Locate the cell with the specified text and output its (X, Y) center coordinate. 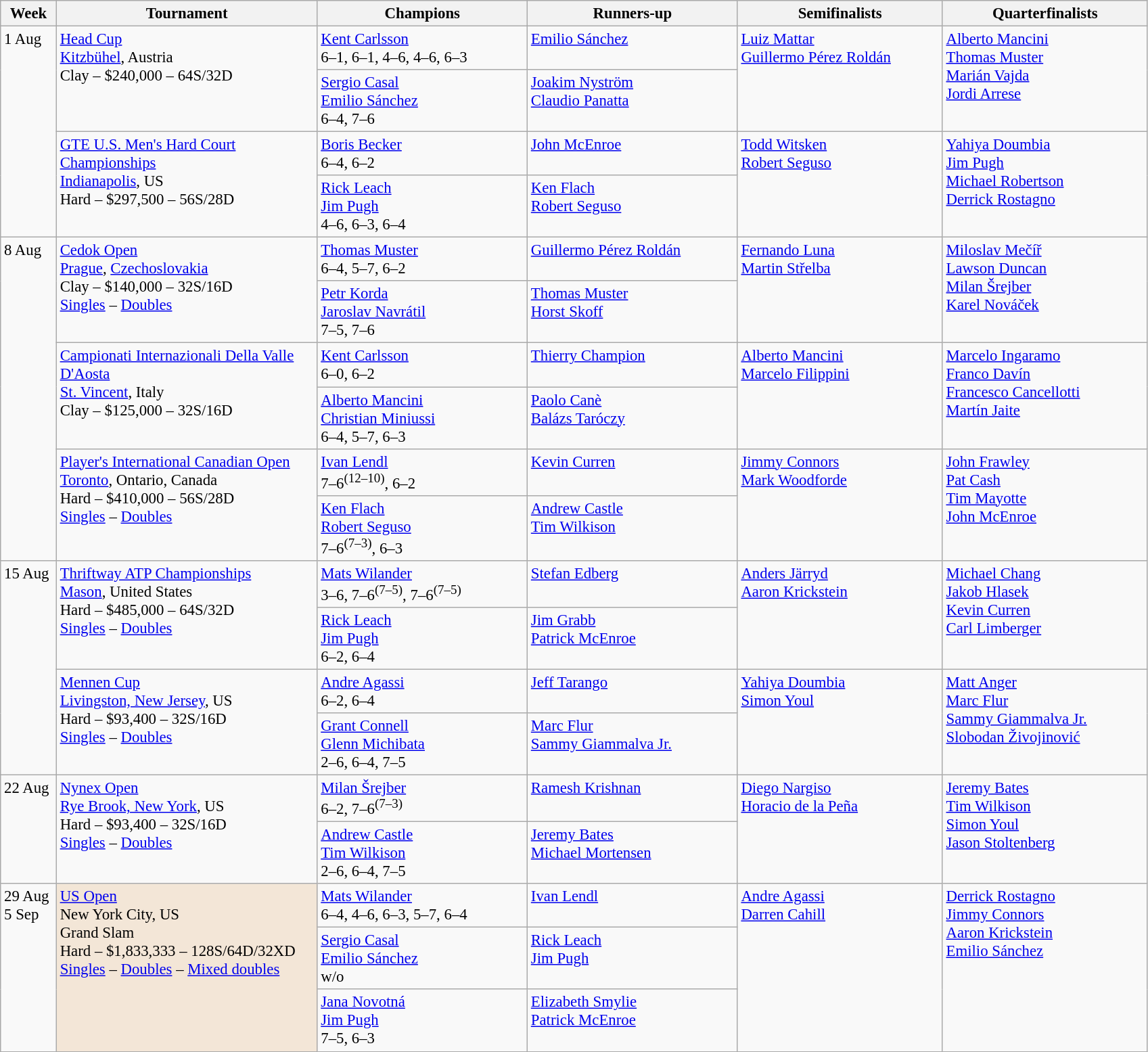
Emilio Sánchez (633, 49)
Elizabeth Smylie Patrick McEnroe (633, 1021)
Andrew Castle Tim Wilkison 2–6, 6–4, 7–5 (422, 853)
Kevin Curren (633, 472)
Guillermo Pérez Roldán (633, 260)
John McEnroe (633, 154)
Thomas Muster 6–4, 5–7, 6–2 (422, 260)
15 Aug (28, 668)
Jim Grabb Patrick McEnroe (633, 639)
Grant Connell Glenn Michibata 2–6, 6–4, 7–5 (422, 744)
John Frawley Pat Cash Tim Mayotte John McEnroe (1044, 505)
Derrick Rostagno Jimmy Connors Aaron Krickstein Emilio Sánchez (1044, 967)
Matt Anger Marc Flur Sammy Giammalva Jr. Slobodan Živojinović (1044, 722)
Thierry Champion (633, 365)
Mennen Cup Livingston, New Jersey, USHard – $93,400 – 32S/16D Singles – Doubles (187, 722)
Andre Agassi 6–2, 6–4 (422, 691)
Paolo Canè Balázs Taróczy (633, 418)
Mats Wilander 3–6, 7–6(7–5), 7–6(7–5) (422, 585)
Jeff Tarango (633, 691)
US Open New York City, USGrand SlamHard – $1,833,333 – 128S/64D/32XD Singles – Doubles – Mixed doubles (187, 967)
Thomas Muster Horst Skoff (633, 313)
Diego Nargiso Horacio de la Peña (840, 829)
Week (28, 14)
29 Aug5 Sep (28, 967)
GTE U.S. Men's Hard Court Championships Indianapolis, USHard – $297,500 – 56S/28D (187, 185)
8 Aug (28, 399)
Tournament (187, 14)
Campionati Internazionali Della Valle D'Aosta St. Vincent, ItalyClay – $125,000 – 32S/16D (187, 396)
Joakim Nyström Claudio Panatta (633, 101)
Anders Järryd Aaron Krickstein (840, 616)
Alberto Mancini Christian Miniussi 6–4, 5–7, 6–3 (422, 418)
Ivan Lendl 7–6(12–10), 6–2 (422, 472)
Champions (422, 14)
Sergio Casal Emilio Sánchez 6–4, 7–6 (422, 101)
Player's International Canadian Open Toronto, Ontario, CanadaHard – $410,000 – 56S/28D Singles – Doubles (187, 505)
Petr Korda Jaroslav Navrátil 7–5, 7–6 (422, 313)
Marcelo Ingaramo Franco Davín Francesco Cancellotti Martín Jaite (1044, 396)
Rick Leach Jim Pugh (633, 959)
Quarterfinalists (1044, 14)
Boris Becker 6–4, 6–2 (422, 154)
Jana Novotná Jim Pugh7–5, 6–3 (422, 1021)
Miloslav Mečíř Lawson Duncan Milan Šrejber Karel Nováček (1044, 290)
22 Aug (28, 829)
Stefan Edberg (633, 585)
Fernando Luna Martin Střelba (840, 290)
Semifinalists (840, 14)
Rick Leach Jim Pugh 6–2, 6–4 (422, 639)
Yahiya Doumbia Simon Youl (840, 722)
Jeremy Bates Michael Mortensen (633, 853)
Thriftway ATP Championships Mason, United StatesHard – $485,000 – 64S/32D Singles – Doubles (187, 616)
Nynex Open Rye Brook, New York, USHard – $93,400 – 32S/16D Singles – Doubles (187, 829)
Marc Flur Sammy Giammalva Jr. (633, 744)
Andrew Castle Tim Wilkison (633, 528)
Ramesh Krishnan (633, 798)
Jeremy Bates Tim Wilkison Simon Youl Jason Stoltenberg (1044, 829)
Runners-up (633, 14)
Rick Leach Jim Pugh 4–6, 6–3, 6–4 (422, 206)
Yahiya Doumbia Jim Pugh Michael Robertson Derrick Rostagno (1044, 185)
Kent Carlsson 6–0, 6–2 (422, 365)
Jimmy Connors Mark Woodforde (840, 505)
Ken Flach Robert Seguso (633, 206)
Kent Carlsson 6–1, 6–1, 4–6, 4–6, 6–3 (422, 49)
Michael Chang Jakob Hlasek Kevin Curren Carl Limberger (1044, 616)
Alberto Mancini Thomas Muster Marián Vajda Jordi Arrese (1044, 79)
Head Cup Kitzbühel, AustriaClay – $240,000 – 64S/32D (187, 79)
Andre Agassi Darren Cahill (840, 967)
Milan Šrejber 6–2, 7–6(7–3) (422, 798)
Luiz Mattar Guillermo Pérez Roldán (840, 79)
1 Aug (28, 132)
Sergio Casal Emilio Sánchezw/o (422, 959)
Ivan Lendl (633, 905)
Alberto Mancini Marcelo Filippini (840, 396)
Ken Flach Robert Seguso 7–6(7–3), 6–3 (422, 528)
Todd Witsken Robert Seguso (840, 185)
Cedok Open Prague, CzechoslovakiaClay – $140,000 – 32S/16D Singles – Doubles (187, 290)
Mats Wilander 6–4, 4–6, 6–3, 5–7, 6–4 (422, 905)
